Output the (X, Y) coordinate of the center of the cell containing the given text.  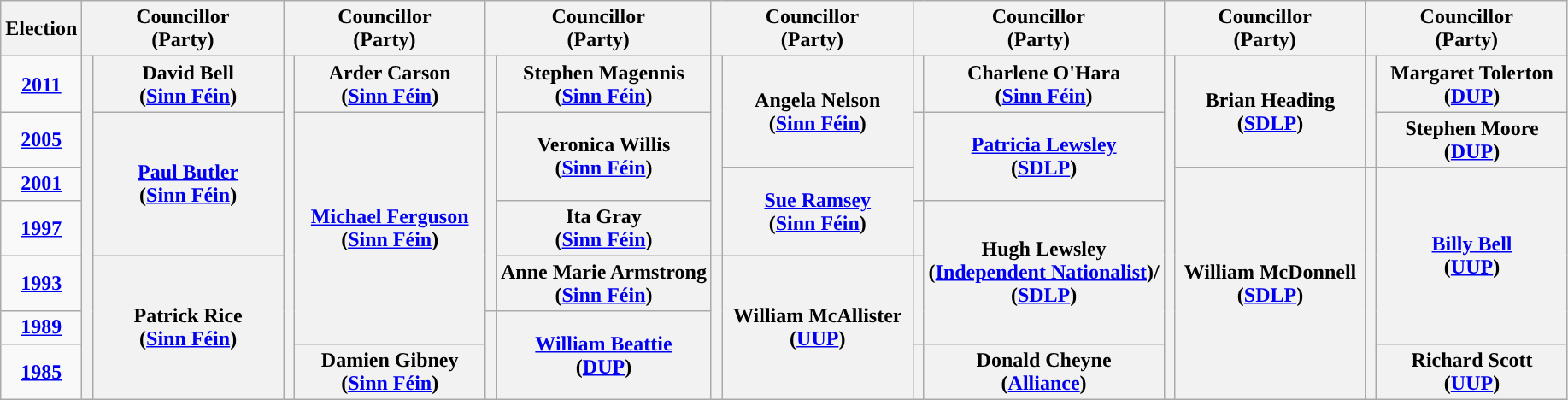
1993 (41, 284)
Angela Nelson (Sinn Féin) (818, 112)
William McDonnell (SDLP) (1271, 284)
Billy Bell (UUP) (1472, 256)
1989 (41, 327)
Sue Ramsey (Sinn Féin) (818, 212)
Paul Butler (Sinn Féin) (188, 184)
Election (41, 29)
Brian Heading (SDLP) (1271, 112)
2005 (41, 140)
2011 (41, 84)
Veronica Willis (Sinn Féin) (603, 156)
Anne Marie Armstrong (Sinn Féin) (603, 284)
Ita Gray (Sinn Féin) (603, 227)
1985 (41, 371)
Richard Scott (UUP) (1472, 371)
Michael Ferguson (Sinn Féin) (390, 227)
1997 (41, 227)
Margaret Tolerton (DUP) (1472, 84)
Hugh Lewsley (Independent Nationalist)/ (SDLP) (1044, 272)
Patricia Lewsley (SDLP) (1044, 156)
Arder Carson (Sinn Féin) (390, 84)
2001 (41, 184)
David Bell (Sinn Féin) (188, 84)
William Beattie (DUP) (603, 356)
Patrick Rice (Sinn Féin) (188, 327)
William McAllister (UUP) (818, 327)
Stephen Moore (DUP) (1472, 140)
Stephen Magennis (Sinn Féin) (603, 84)
Donald Cheyne (Alliance) (1044, 371)
Damien Gibney (Sinn Féin) (390, 371)
Charlene O'Hara (Sinn Féin) (1044, 84)
